Locate the cell with the specified text and output its (X, Y) center coordinate. 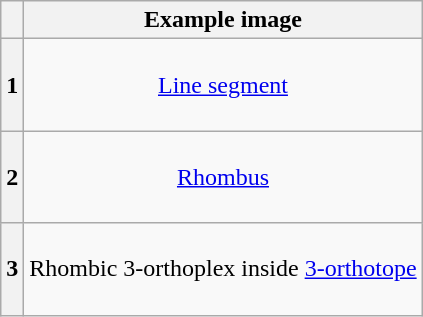
1 (12, 85)
Rhombic 3-orthoplex inside 3-orthotope (223, 269)
3 (12, 269)
Example image (223, 20)
Line segment (223, 85)
Rhombus (223, 177)
2 (12, 177)
